Search for the cell housing the specified text and yield its [X, Y] center coordinate. 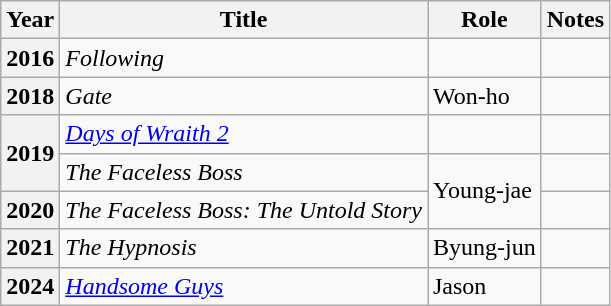
2020 [30, 210]
Byung-jun [485, 248]
Handsome Guys [244, 286]
2021 [30, 248]
Following [244, 58]
The Faceless Boss [244, 172]
2019 [30, 153]
Gate [244, 96]
2016 [30, 58]
Days of Wraith 2 [244, 134]
Jason [485, 286]
The Hypnosis [244, 248]
Notes [575, 20]
Role [485, 20]
2018 [30, 96]
Year [30, 20]
Title [244, 20]
The Faceless Boss: The Untold Story [244, 210]
Won-ho [485, 96]
2024 [30, 286]
Young-jae [485, 191]
